Identify which cell holds the provided text, then report its (X, Y) central coordinate. 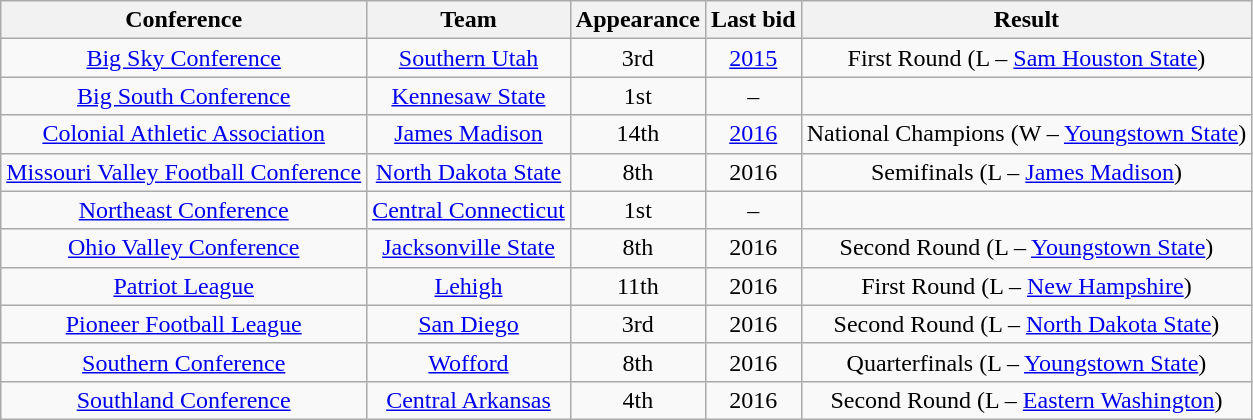
Central Connecticut (469, 210)
Kennesaw State (469, 96)
Last bid (753, 20)
Southern Conference (184, 362)
Lehigh (469, 286)
Central Arkansas (469, 400)
Pioneer Football League (184, 324)
Ohio Valley Conference (184, 248)
First Round (L – Sam Houston State) (1026, 58)
Patriot League (184, 286)
First Round (L – New Hampshire) (1026, 286)
Big South Conference (184, 96)
Second Round (L – Youngstown State) (1026, 248)
Appearance (638, 20)
Northeast Conference (184, 210)
Second Round (L – Eastern Washington) (1026, 400)
2015 (753, 58)
Southern Utah (469, 58)
Southland Conference (184, 400)
North Dakota State (469, 172)
Quarterfinals (L – Youngstown State) (1026, 362)
National Champions (W – Youngstown State) (1026, 134)
4th (638, 400)
14th (638, 134)
Jacksonville State (469, 248)
Result (1026, 20)
James Madison (469, 134)
Semifinals (L – James Madison) (1026, 172)
Team (469, 20)
Second Round (L – North Dakota State) (1026, 324)
Colonial Athletic Association (184, 134)
Wofford (469, 362)
Missouri Valley Football Conference (184, 172)
Big Sky Conference (184, 58)
San Diego (469, 324)
Conference (184, 20)
11th (638, 286)
